Provide the [x, y] coordinate of the cell's center where the given text is located.  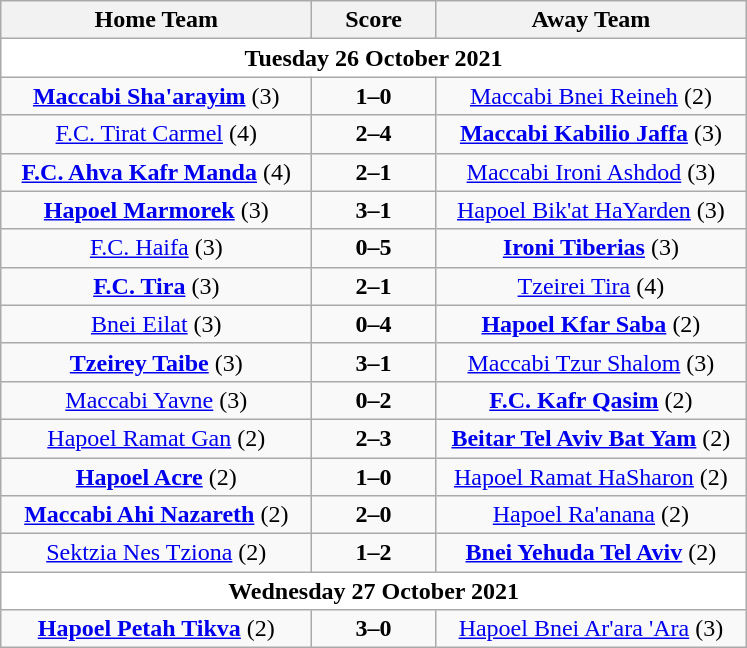
Hapoel Bik'at HaYarden (3) [590, 210]
Hapoel Ramat HaSharon (2) [590, 477]
Tzeirey Taibe (3) [156, 362]
Hapoel Acre (2) [156, 477]
Maccabi Kabilio Jaffa (3) [590, 134]
F.C. Ahva Kafr Manda (4) [156, 172]
Tzeirei Tira (4) [590, 286]
0–5 [374, 248]
Ironi Tiberias (3) [590, 248]
0–2 [374, 400]
0–4 [374, 324]
Beitar Tel Aviv Bat Yam (2) [590, 438]
Away Team [590, 20]
F.C. Haifa (3) [156, 248]
Hapoel Marmorek (3) [156, 210]
Hapoel Bnei Ar'ara 'Ara (3) [590, 629]
2–0 [374, 515]
Maccabi Yavne (3) [156, 400]
Hapoel Kfar Saba (2) [590, 324]
3–0 [374, 629]
Wednesday 27 October 2021 [374, 591]
Score [374, 20]
Bnei Yehuda Tel Aviv (2) [590, 553]
Maccabi Bnei Reineh (2) [590, 96]
Hapoel Ramat Gan (2) [156, 438]
2–3 [374, 438]
F.C. Tirat Carmel (4) [156, 134]
Maccabi Ahi Nazareth (2) [156, 515]
Maccabi Tzur Shalom (3) [590, 362]
1–2 [374, 553]
Hapoel Petah Tikva (2) [156, 629]
Maccabi Ironi Ashdod (3) [590, 172]
Tuesday 26 October 2021 [374, 58]
Hapoel Ra'anana (2) [590, 515]
F.C. Tira (3) [156, 286]
F.C. Kafr Qasim (2) [590, 400]
Home Team [156, 20]
Sektzia Nes Tziona (2) [156, 553]
2–4 [374, 134]
Maccabi Sha'arayim (3) [156, 96]
Bnei Eilat (3) [156, 324]
